From the cell containing the given text, extract its center point as (x, y) coordinate. 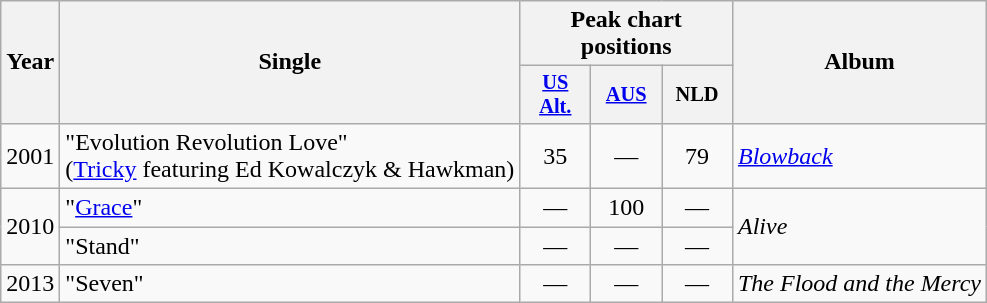
79 (698, 156)
2013 (30, 284)
Single (290, 62)
Blowback (859, 156)
Album (859, 62)
100 (626, 208)
"Grace" (290, 208)
2010 (30, 227)
Alive (859, 227)
Year (30, 62)
AUS (626, 95)
"Evolution Revolution Love"(Tricky featuring Ed Kowalczyk & Hawkman) (290, 156)
NLD (698, 95)
"Seven" (290, 284)
USAlt. (556, 95)
The Flood and the Mercy (859, 284)
Peak chart positions (626, 34)
"Stand" (290, 246)
2001 (30, 156)
35 (556, 156)
